Output the [X, Y] coordinate of the center of the cell containing the given text.  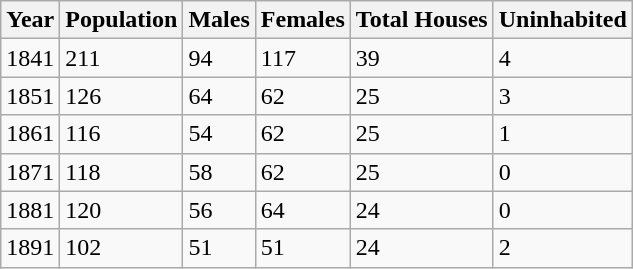
54 [219, 134]
Population [122, 20]
102 [122, 248]
1881 [30, 210]
Uninhabited [562, 20]
116 [122, 134]
94 [219, 58]
1891 [30, 248]
56 [219, 210]
126 [122, 96]
4 [562, 58]
1851 [30, 96]
58 [219, 172]
Males [219, 20]
Year [30, 20]
120 [122, 210]
1 [562, 134]
2 [562, 248]
1871 [30, 172]
39 [422, 58]
1861 [30, 134]
117 [302, 58]
211 [122, 58]
1841 [30, 58]
3 [562, 96]
Total Houses [422, 20]
118 [122, 172]
Females [302, 20]
